Scan for the cell matching the given text and deliver its [x, y] coordinate at center. 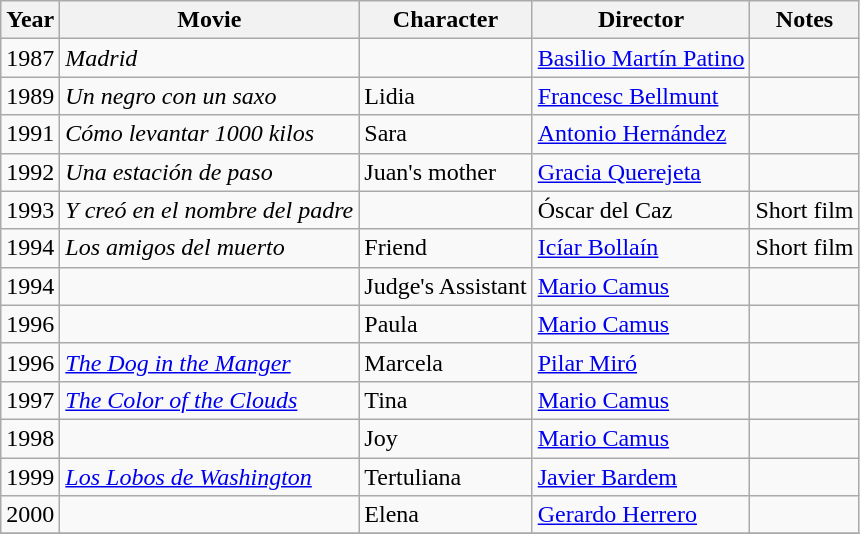
Elena [446, 515]
1998 [30, 438]
Lidia [446, 96]
1991 [30, 134]
Cómo levantar 1000 kilos [210, 134]
The Dog in the Manger [210, 362]
Movie [210, 20]
Marcela [446, 362]
1997 [30, 400]
Gerardo Herrero [641, 515]
Los Lobos de Washington [210, 477]
2000 [30, 515]
Friend [446, 248]
Icíar Bollaín [641, 248]
1993 [30, 210]
Paula [446, 324]
Joy [446, 438]
Una estación de paso [210, 172]
Tertuliana [446, 477]
Year [30, 20]
1999 [30, 477]
Javier Bardem [641, 477]
Tina [446, 400]
The Color of the Clouds [210, 400]
1989 [30, 96]
Notes [804, 20]
Un negro con un saxo [210, 96]
Francesc Bellmunt [641, 96]
Judge's Assistant [446, 286]
Madrid [210, 58]
Óscar del Caz [641, 210]
Los amigos del muerto [210, 248]
1992 [30, 172]
Sara [446, 134]
Antonio Hernández [641, 134]
Juan's mother [446, 172]
Y creó en el nombre del padre [210, 210]
Director [641, 20]
Basilio Martín Patino [641, 58]
Character [446, 20]
Gracia Querejeta [641, 172]
1987 [30, 58]
Pilar Miró [641, 362]
